Extract the [X, Y] coordinate from the center of the cell holding the provided text.  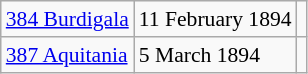
387 Aquitania [68, 55]
384 Burdigala [68, 19]
5 March 1894 [216, 55]
11 February 1894 [216, 19]
